Detect which cell encompasses the target text, then output its [x, y] center coordinate. 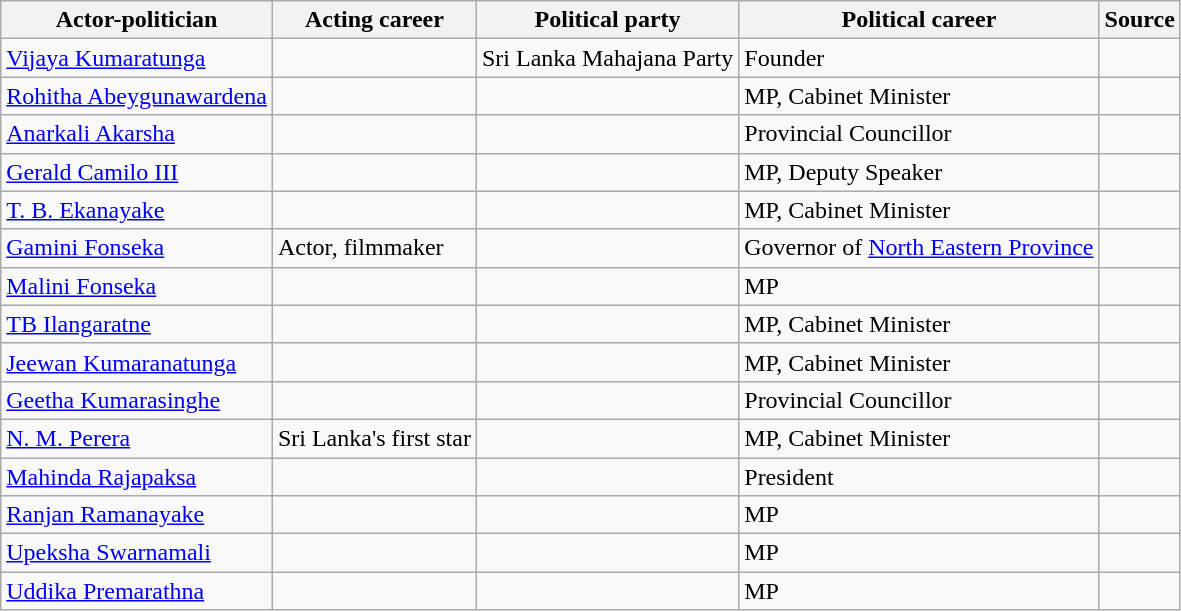
MP, Deputy Speaker [919, 172]
Source [1140, 20]
Malini Fonseka [137, 286]
Sri Lanka Mahajana Party [607, 58]
Upeksha Swarnamali [137, 553]
President [919, 477]
Political party [607, 20]
Geetha Kumarasinghe [137, 400]
Actor, filmmaker [374, 248]
Sri Lanka's first star [374, 438]
N. M. Perera [137, 438]
Uddika Premarathna [137, 591]
Gamini Fonseka [137, 248]
Political career [919, 20]
Founder [919, 58]
Ranjan Ramanayake [137, 515]
T. B. Ekanayake [137, 210]
Mahinda Rajapaksa [137, 477]
Actor-politician [137, 20]
Vijaya Kumaratunga [137, 58]
Jeewan Kumaranatunga [137, 362]
Governor of North Eastern Province [919, 248]
Acting career [374, 20]
Rohitha Abeygunawardena [137, 96]
Anarkali Akarsha [137, 134]
Gerald Camilo III [137, 172]
TB Ilangaratne [137, 324]
